Search for the cell housing the specified text and yield its [X, Y] center coordinate. 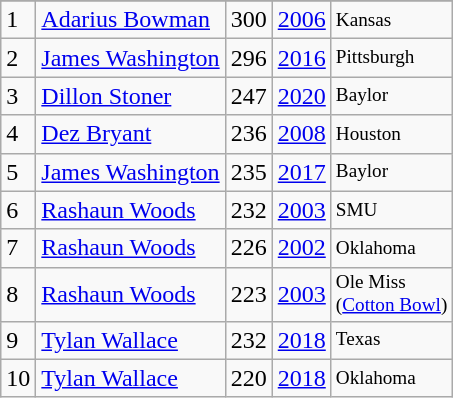
SMU [392, 210]
Dez Bryant [130, 134]
235 [248, 172]
3 [18, 96]
223 [248, 294]
2002 [302, 248]
2020 [302, 96]
296 [248, 58]
7 [18, 248]
8 [18, 294]
Adarius Bowman [130, 20]
Ole Miss(Cotton Bowl) [392, 294]
Houston [392, 134]
9 [18, 340]
226 [248, 248]
10 [18, 378]
2008 [302, 134]
220 [248, 378]
236 [248, 134]
2006 [302, 20]
5 [18, 172]
2 [18, 58]
300 [248, 20]
4 [18, 134]
2017 [302, 172]
Pittsburgh [392, 58]
6 [18, 210]
Kansas [392, 20]
Texas [392, 340]
247 [248, 96]
2016 [302, 58]
Dillon Stoner [130, 96]
1 [18, 20]
